Return the (x, y) coordinate for the center point of the cell that contains the specified text.  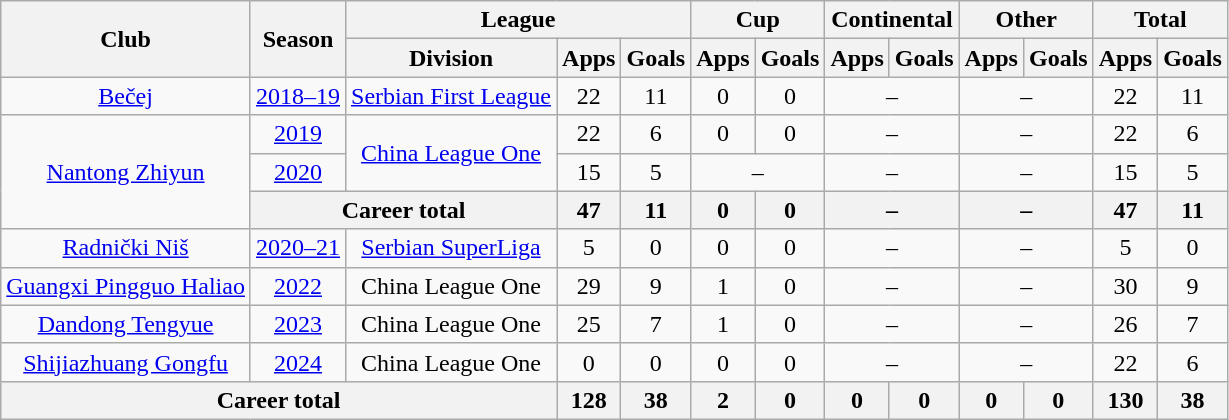
Serbian First League (452, 96)
Cup (758, 20)
Radnički Niš (126, 248)
Continental (892, 20)
2024 (298, 362)
Season (298, 39)
130 (1125, 400)
Guangxi Pingguo Haliao (126, 286)
Total (1160, 20)
2023 (298, 324)
2022 (298, 286)
128 (589, 400)
29 (589, 286)
2020–21 (298, 248)
2 (723, 400)
26 (1125, 324)
Dandong Tengyue (126, 324)
Division (452, 58)
League (518, 20)
25 (589, 324)
2020 (298, 172)
Serbian SuperLiga (452, 248)
30 (1125, 286)
Bečej (126, 96)
2018–19 (298, 96)
Shijiazhuang Gongfu (126, 362)
Nantong Zhiyun (126, 172)
Other (1026, 20)
Club (126, 39)
2019 (298, 134)
